Find where the given text appears and provide that cell's center as (X, Y) coordinate. 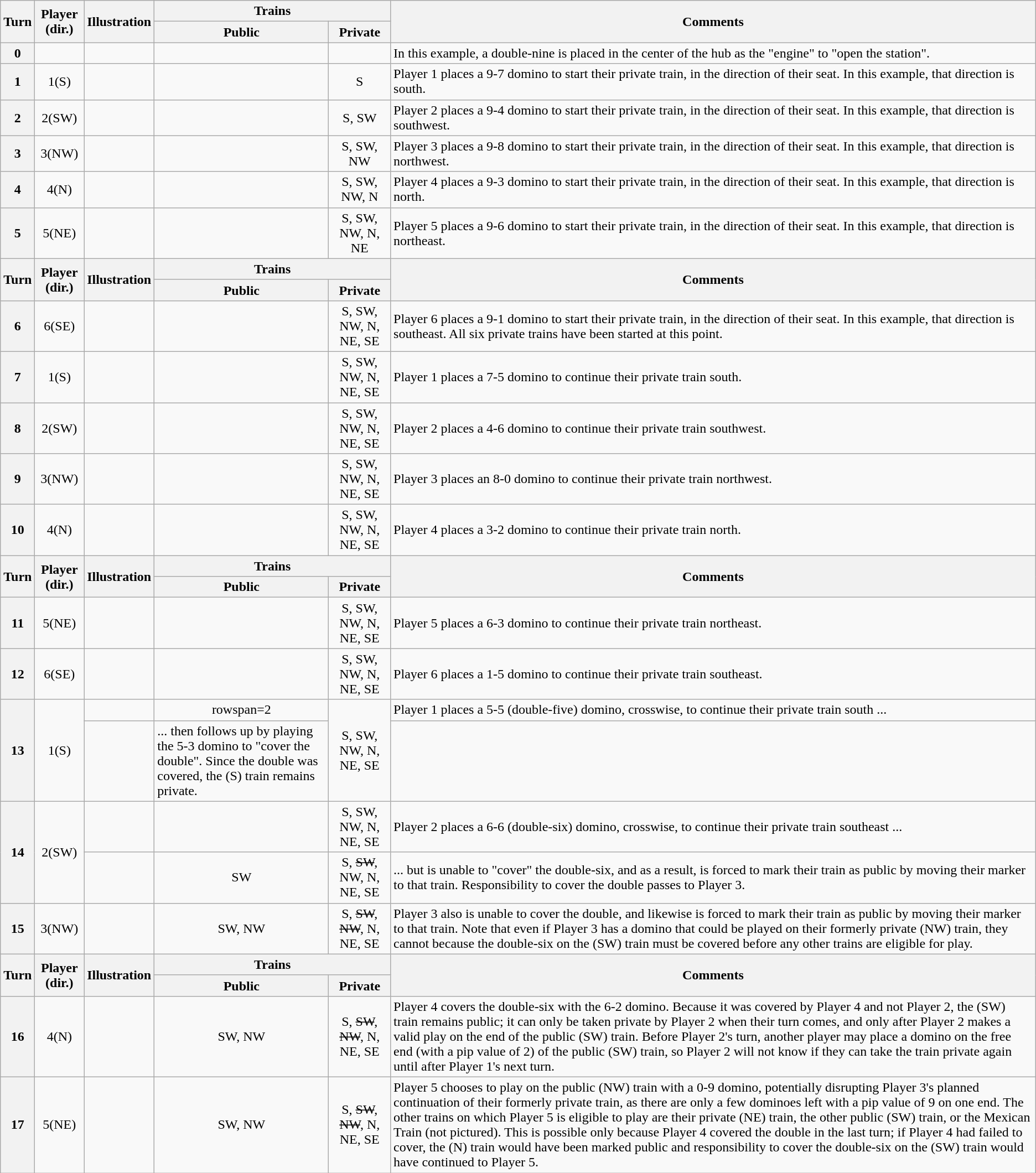
S, SW, NW (360, 154)
S, SW, NW, N, NE (360, 233)
6 (18, 326)
3 (18, 154)
Player 1 places a 7-5 domino to continue their private train south. (713, 377)
SW (241, 878)
15 (18, 928)
S, SW, NW, N (360, 189)
16 (18, 1036)
4 (18, 189)
10 (18, 530)
S, SW (360, 117)
1 (18, 82)
Player 4 places a 3-2 domino to continue their private train north. (713, 530)
5 (18, 233)
Player 3 places an 8-0 domino to continue their private train northwest. (713, 479)
Player 6 places a 1-5 domino to continue their private train southeast. (713, 674)
13 (18, 750)
0 (18, 53)
Player 3 places a 9-8 domino to start their private train, in the direction of their seat. In this example, that direction is northwest. (713, 154)
Player 5 places a 6-3 domino to continue their private train northeast. (713, 623)
Player 2 places a 9-4 domino to start their private train, in the direction of their seat. In this example, that direction is southwest. (713, 117)
Player 1 places a 5-5 (double-five) domino, crosswise, to continue their private train south ... (713, 710)
8 (18, 428)
12 (18, 674)
11 (18, 623)
9 (18, 479)
Player 5 places a 9-6 domino to start their private train, in the direction of their seat. In this example, that direction is northeast. (713, 233)
7 (18, 377)
S (360, 82)
17 (18, 1124)
In this example, a double-nine is placed in the center of the hub as the "engine" to "open the station". (713, 53)
Player 2 places a 6-6 (double-six) domino, crosswise, to continue their private train southeast ... (713, 827)
... then follows up by playing the 5-3 domino to "cover the double". Since the double was covered, the (S) train remains private. (241, 761)
Player 1 places a 9-7 domino to start their private train, in the direction of their seat. In this example, that direction is south. (713, 82)
2 (18, 117)
14 (18, 852)
Player 4 places a 9-3 domino to start their private train, in the direction of their seat. In this example, that direction is north. (713, 189)
rowspan=2 (241, 710)
Player 2 places a 4-6 domino to continue their private train southwest. (713, 428)
